From the cell containing the given text, extract its center point as [X, Y] coordinate. 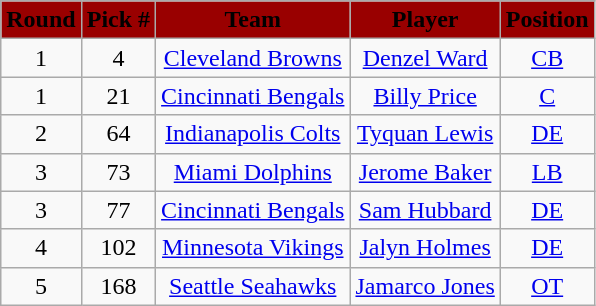
Cleveland Browns [253, 58]
Minnesota Vikings [253, 248]
168 [118, 286]
77 [118, 210]
Tyquan Lewis [425, 134]
64 [118, 134]
102 [118, 248]
CB [547, 58]
Player [425, 20]
OT [547, 286]
Round [41, 20]
Pick # [118, 20]
Position [547, 20]
Denzel Ward [425, 58]
Miami Dolphins [253, 172]
Indianapolis Colts [253, 134]
Sam Hubbard [425, 210]
21 [118, 96]
Jamarco Jones [425, 286]
Billy Price [425, 96]
73 [118, 172]
C [547, 96]
Jerome Baker [425, 172]
2 [41, 134]
Jalyn Holmes [425, 248]
5 [41, 286]
Team [253, 20]
LB [547, 172]
Seattle Seahawks [253, 286]
